Return (X, Y) of the center of cell containing provided text 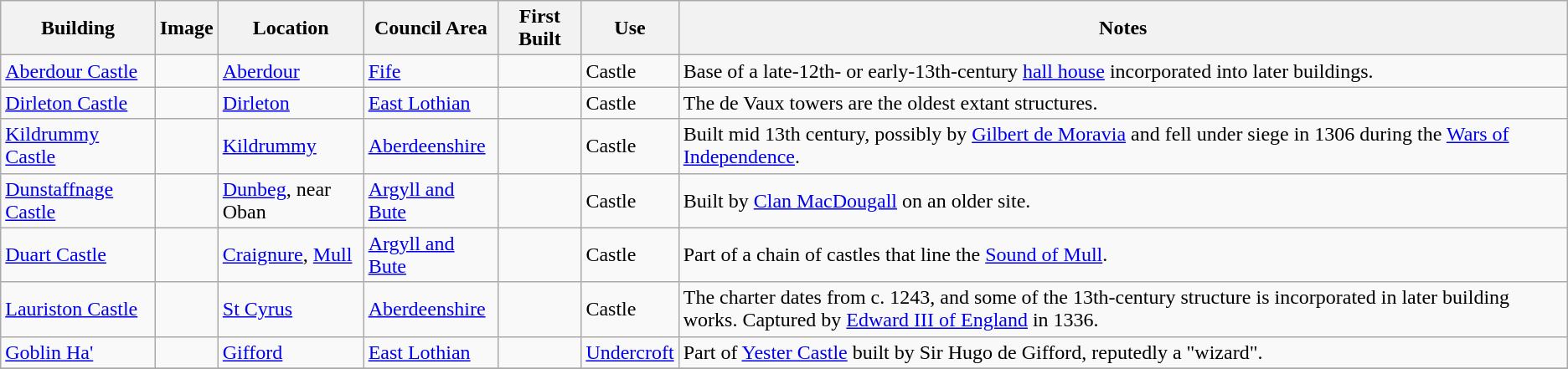
Craignure, Mull (291, 254)
Notes (1122, 28)
Built mid 13th century, possibly by Gilbert de Moravia and fell under siege in 1306 during the Wars of Independence. (1122, 146)
Building (78, 28)
Aberdour Castle (78, 71)
Built by Clan MacDougall on an older site. (1122, 201)
Duart Castle (78, 254)
Location (291, 28)
Base of a late-12th- or early-13th-century hall house incorporated into later buildings. (1122, 71)
Part of Yester Castle built by Sir Hugo de Gifford, reputedly a "wizard". (1122, 352)
St Cyrus (291, 310)
Undercroft (630, 352)
Dunbeg, near Oban (291, 201)
Use (630, 28)
Dunstaffnage Castle (78, 201)
The de Vaux towers are the oldest extant structures. (1122, 103)
Goblin Ha' (78, 352)
Gifford (291, 352)
First Built (539, 28)
Image (186, 28)
Council Area (431, 28)
Kildrummy (291, 146)
Dirleton (291, 103)
Kildrummy Castle (78, 146)
Part of a chain of castles that line the Sound of Mull. (1122, 254)
Aberdour (291, 71)
Fife (431, 71)
Dirleton Castle (78, 103)
Lauriston Castle (78, 310)
